Return (x, y) of the center of cell containing provided text 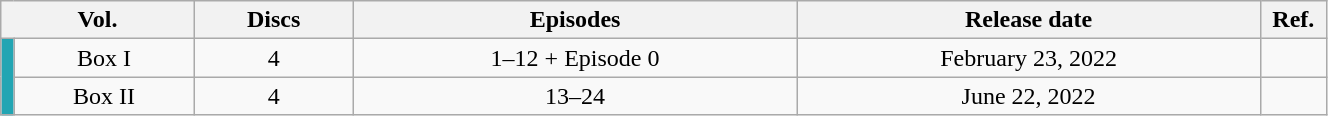
1–12 + Episode 0 (575, 58)
Box II (104, 96)
Discs (274, 20)
Ref. (1293, 20)
Episodes (575, 20)
Box I (104, 58)
February 23, 2022 (1028, 58)
Release date (1028, 20)
Vol. (98, 20)
June 22, 2022 (1028, 96)
13–24 (575, 96)
